Return the [x, y] coordinate for the center point of the cell that contains the specified text.  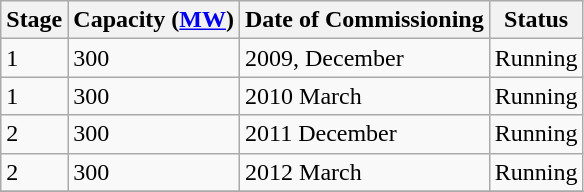
2012 March [365, 172]
2009, December [365, 58]
Stage [34, 20]
2011 December [365, 134]
Date of Commissioning [365, 20]
2010 March [365, 96]
Capacity (MW) [154, 20]
Status [536, 20]
